Detect which cell encompasses the target text, then output its [x, y] center coordinate. 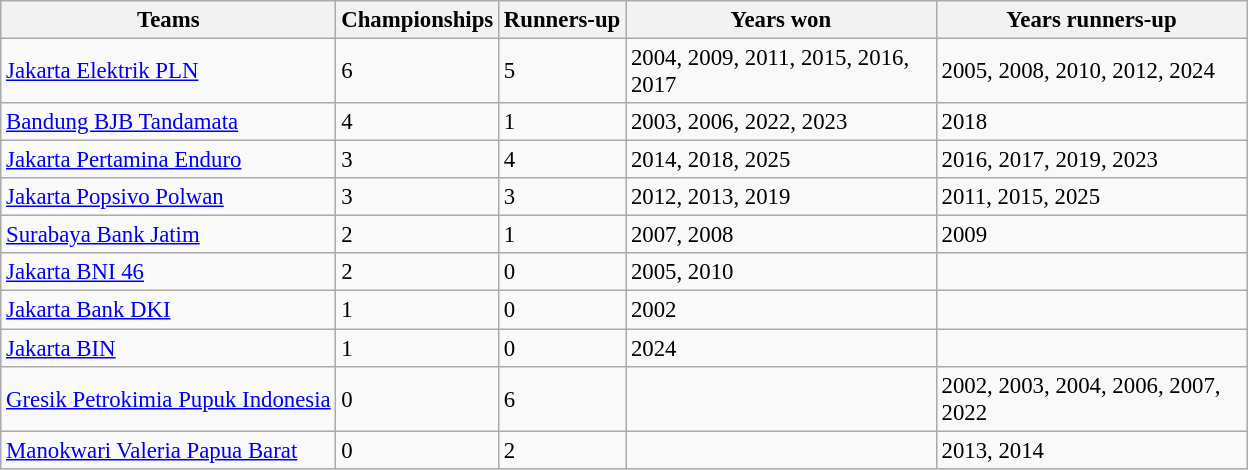
Manokwari Valeria Papua Barat [168, 450]
2002 [782, 310]
2011, 2015, 2025 [1092, 197]
Jakarta BNI 46 [168, 273]
Championships [418, 20]
Jakarta Pertamina Enduro [168, 160]
Jakarta BIN [168, 348]
2005, 2010 [782, 273]
2018 [1092, 122]
2007, 2008 [782, 235]
Runners-up [562, 20]
Jakarta Bank DKI [168, 310]
5 [562, 72]
2009 [1092, 235]
2003, 2006, 2022, 2023 [782, 122]
Bandung BJB Tandamata [168, 122]
2004, 2009, 2011, 2015, 2016, 2017 [782, 72]
2005, 2008, 2010, 2012, 2024 [1092, 72]
2012, 2013, 2019 [782, 197]
2013, 2014 [1092, 450]
2024 [782, 348]
Surabaya Bank Jatim [168, 235]
Years won [782, 20]
Jakarta Popsivo Polwan [168, 197]
2014, 2018, 2025 [782, 160]
2002, 2003, 2004, 2006, 2007, 2022 [1092, 398]
Years runners-up [1092, 20]
Gresik Petrokimia Pupuk Indonesia [168, 398]
2016, 2017, 2019, 2023 [1092, 160]
Teams [168, 20]
Jakarta Elektrik PLN [168, 72]
